Scan for the cell matching the given text and deliver its [x, y] coordinate at center. 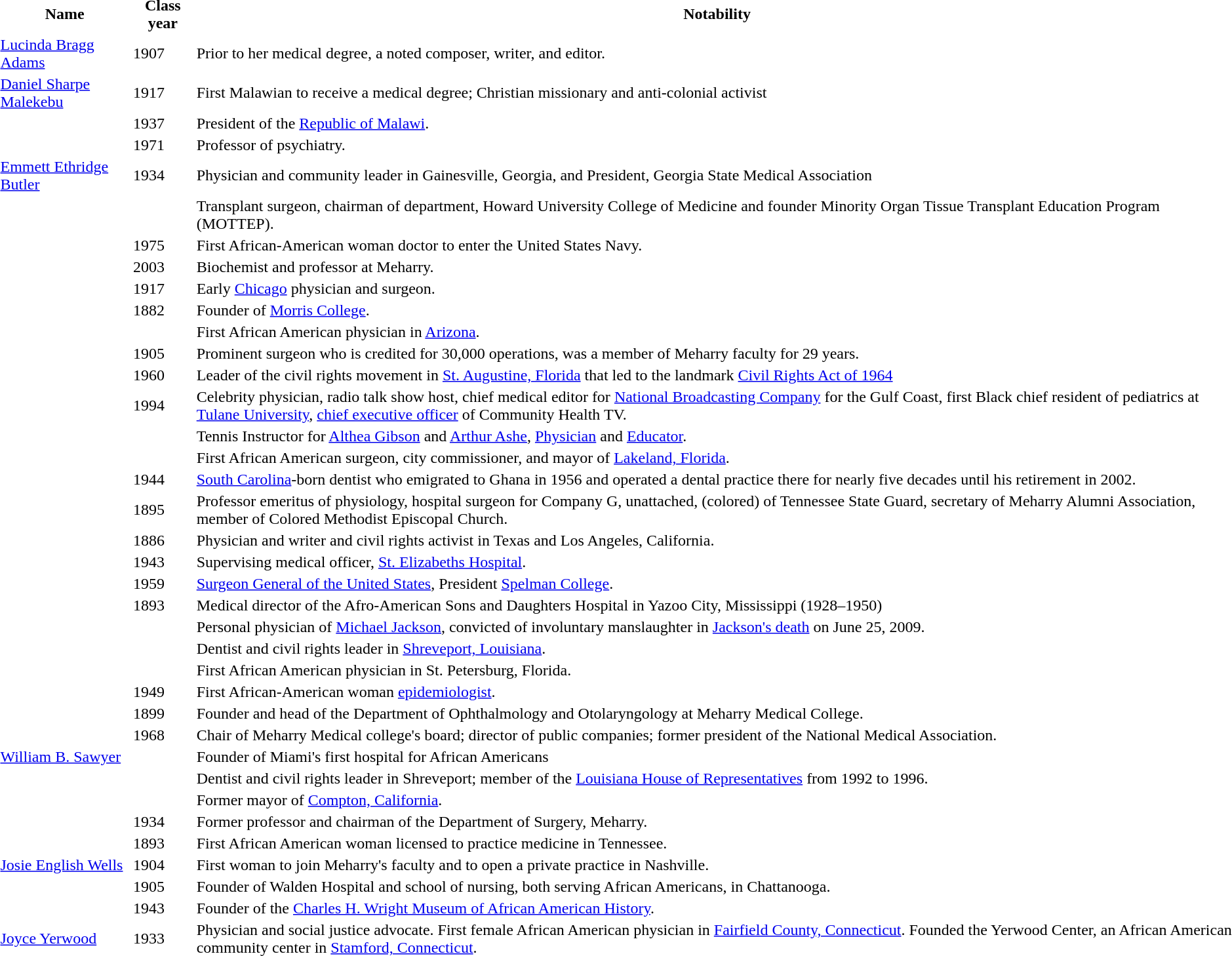
2003 [163, 267]
1975 [163, 245]
1994 [163, 405]
1907 [163, 54]
1944 [163, 479]
1949 [163, 692]
1882 [163, 310]
1960 [163, 375]
1937 [163, 123]
1895 [163, 510]
1904 [163, 865]
1886 [163, 540]
1968 [163, 735]
1899 [163, 713]
1971 [163, 145]
1959 [163, 584]
